Scan for the cell matching the given text and deliver its [x, y] coordinate at center. 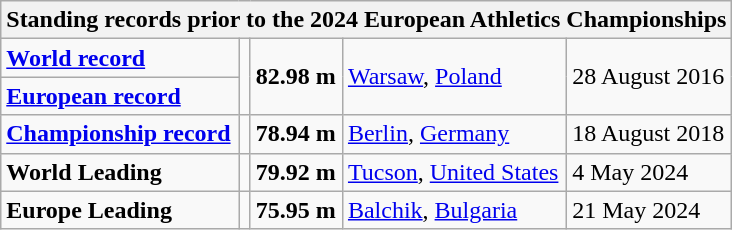
European record [120, 96]
Tucson, United States [454, 172]
World Leading [120, 172]
75.95 m [296, 210]
4 May 2024 [650, 172]
Europe Leading [120, 210]
Balchik, Bulgaria [454, 210]
78.94 m [296, 134]
28 August 2016 [650, 77]
Berlin, Germany [454, 134]
World record [120, 58]
18 August 2018 [650, 134]
21 May 2024 [650, 210]
Championship record [120, 134]
Warsaw, Poland [454, 77]
79.92 m [296, 172]
Standing records prior to the 2024 European Athletics Championships [366, 20]
82.98 m [296, 77]
